Determine the (X, Y) coordinate at the center of the cell enclosing the given text.  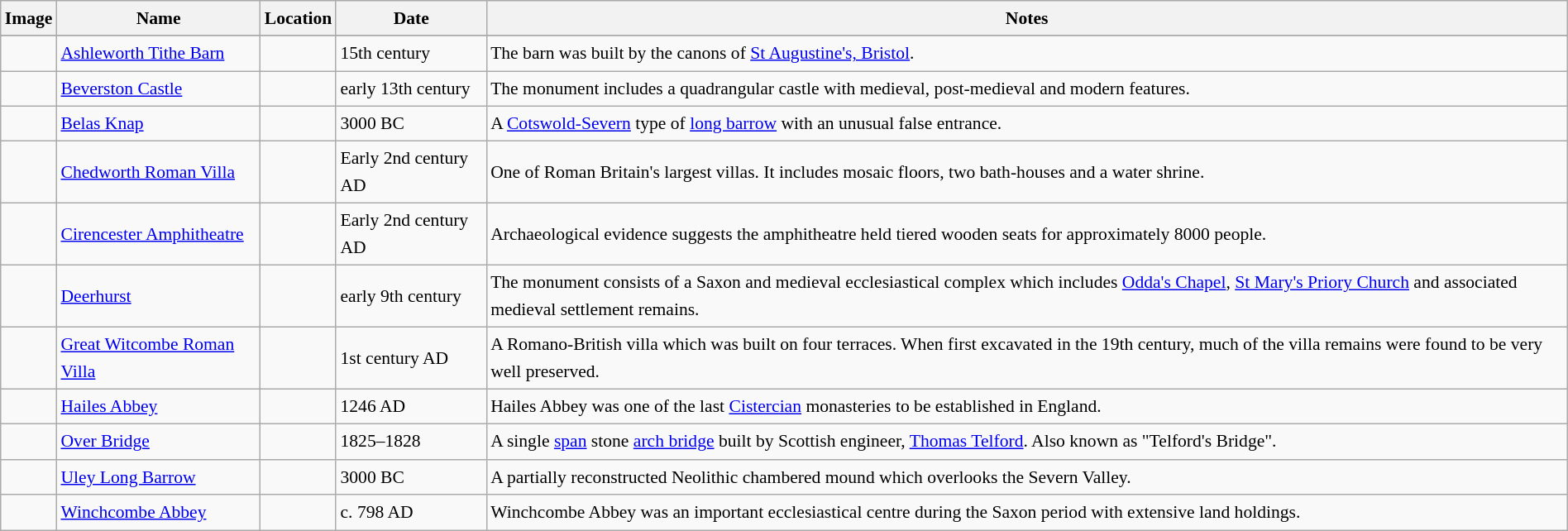
Over Bridge (158, 442)
Winchcombe Abbey was an important ecclesiastical centre during the Saxon period with extensive land holdings. (1027, 513)
Cirencester Amphitheatre (158, 235)
Name (158, 18)
Image (29, 18)
Hailes Abbey was one of the last Cistercian monasteries to be established in England. (1027, 407)
Beverston Castle (158, 89)
c. 798 AD (411, 513)
A Cotswold-Severn type of long barrow with an unusual false entrance. (1027, 124)
Notes (1027, 18)
A single span stone arch bridge built by Scottish engineer, Thomas Telford. Also known as "Telford's Bridge". (1027, 442)
Uley Long Barrow (158, 478)
Chedworth Roman Villa (158, 172)
early 9th century (411, 296)
Ashleworth Tithe Barn (158, 55)
A partially reconstructed Neolithic chambered mound which overlooks the Severn Valley. (1027, 478)
Date (411, 18)
Winchcombe Abbey (158, 513)
1825–1828 (411, 442)
Belas Knap (158, 124)
1246 AD (411, 407)
The monument includes a quadrangular castle with medieval, post-medieval and modern features. (1027, 89)
One of Roman Britain's largest villas. It includes mosaic floors, two bath-houses and a water shrine. (1027, 172)
Location (299, 18)
Deerhurst (158, 296)
The barn was built by the canons of St Augustine's, Bristol. (1027, 55)
15th century (411, 55)
Hailes Abbey (158, 407)
Great Witcombe Roman Villa (158, 359)
Archaeological evidence suggests the amphitheatre held tiered wooden seats for approximately 8000 people. (1027, 235)
1st century AD (411, 359)
early 13th century (411, 89)
